Determine the [X, Y] coordinate at the center of the cell enclosing the given text.  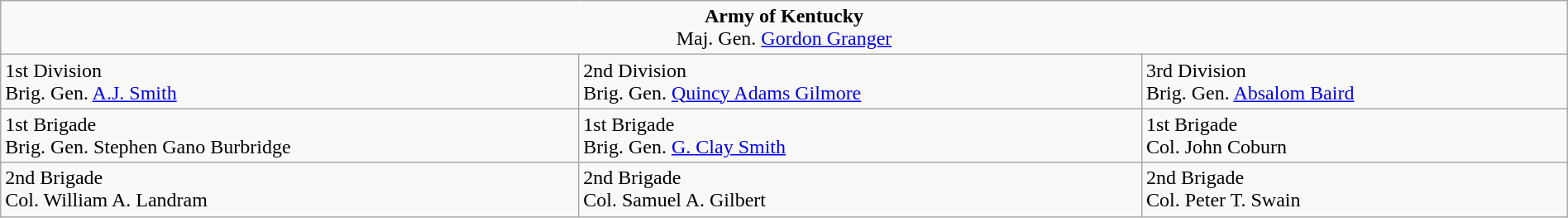
2nd DivisionBrig. Gen. Quincy Adams Gilmore [860, 81]
2nd BrigadeCol. William A. Landram [289, 189]
2nd BrigadeCol. Samuel A. Gilbert [860, 189]
1st DivisionBrig. Gen. A.J. Smith [289, 81]
Army of KentuckyMaj. Gen. Gordon Granger [784, 28]
1st BrigadeBrig. Gen. Stephen Gano Burbridge [289, 136]
1st BrigadeBrig. Gen. G. Clay Smith [860, 136]
1st BrigadeCol. John Coburn [1355, 136]
3rd DivisionBrig. Gen. Absalom Baird [1355, 81]
2nd BrigadeCol. Peter T. Swain [1355, 189]
